Scan for the cell matching the given text and deliver its (x, y) coordinate at center. 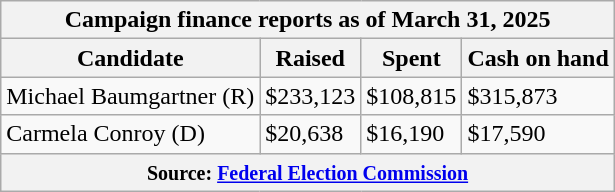
$17,590 (538, 134)
Carmela Conroy (D) (130, 134)
Cash on hand (538, 58)
$315,873 (538, 96)
Source: Federal Election Commission (308, 172)
Spent (412, 58)
$16,190 (412, 134)
$233,123 (310, 96)
$20,638 (310, 134)
Michael Baumgartner (R) (130, 96)
Candidate (130, 58)
$108,815 (412, 96)
Campaign finance reports as of March 31, 2025 (308, 20)
Raised (310, 58)
